Determine the [X, Y] coordinate at the center of the cell enclosing the given text.  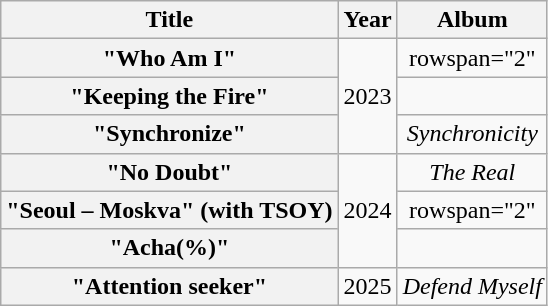
"Seoul – Moskva" (with TSOY) [170, 210]
"Acha(%)" [170, 248]
"Who Am I" [170, 58]
"Attention seeker" [170, 286]
Year [368, 20]
"No Doubt" [170, 172]
Synchronicity [472, 134]
"Synchronize" [170, 134]
"Keeping the Fire" [170, 96]
Defend Myself [472, 286]
The Real [472, 172]
2025 [368, 286]
2023 [368, 96]
Title [170, 20]
2024 [368, 210]
Album [472, 20]
